Output the (x, y) coordinate of the center of the cell containing the given text.  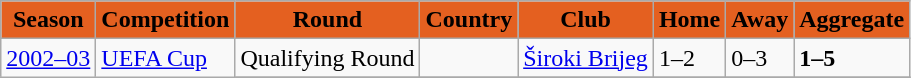
Club (586, 20)
Home (689, 20)
1–2 (689, 58)
UEFA Cup (166, 58)
Country (469, 20)
2002–03 (48, 58)
1–5 (852, 58)
0–3 (760, 58)
Aggregate (852, 20)
Season (48, 20)
Qualifying Round (328, 58)
Competition (166, 20)
Široki Brijeg (586, 58)
Away (760, 20)
Round (328, 20)
